Return (x, y) of the center of cell containing provided text 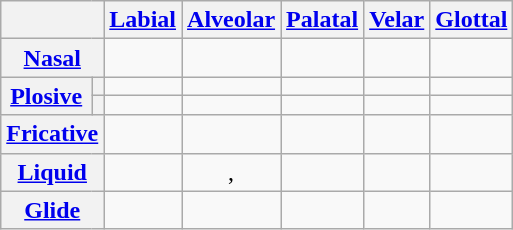
Fricative (52, 134)
Glottal (472, 20)
Palatal (322, 20)
Labial (143, 20)
Nasal (52, 58)
Plosive (46, 96)
Alveolar (232, 20)
Liquid (52, 172)
, (232, 172)
Glide (52, 210)
Velar (397, 20)
